Provide the (X, Y) coordinate of the cell's center where the given text is located.  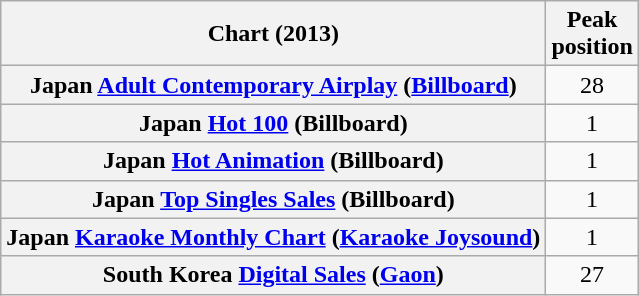
Japan Top Singles Sales (Billboard) (274, 199)
Chart (2013) (274, 34)
Japan Hot Animation (Billboard) (274, 161)
Japan Adult Contemporary Airplay (Billboard) (274, 85)
Peakposition (592, 34)
28 (592, 85)
South Korea Digital Sales (Gaon) (274, 275)
Japan Hot 100 (Billboard) (274, 123)
Japan Karaoke Monthly Chart (Karaoke Joysound) (274, 237)
27 (592, 275)
